Capture the cell that displays the provided text and extract its (X, Y) central coordinate. 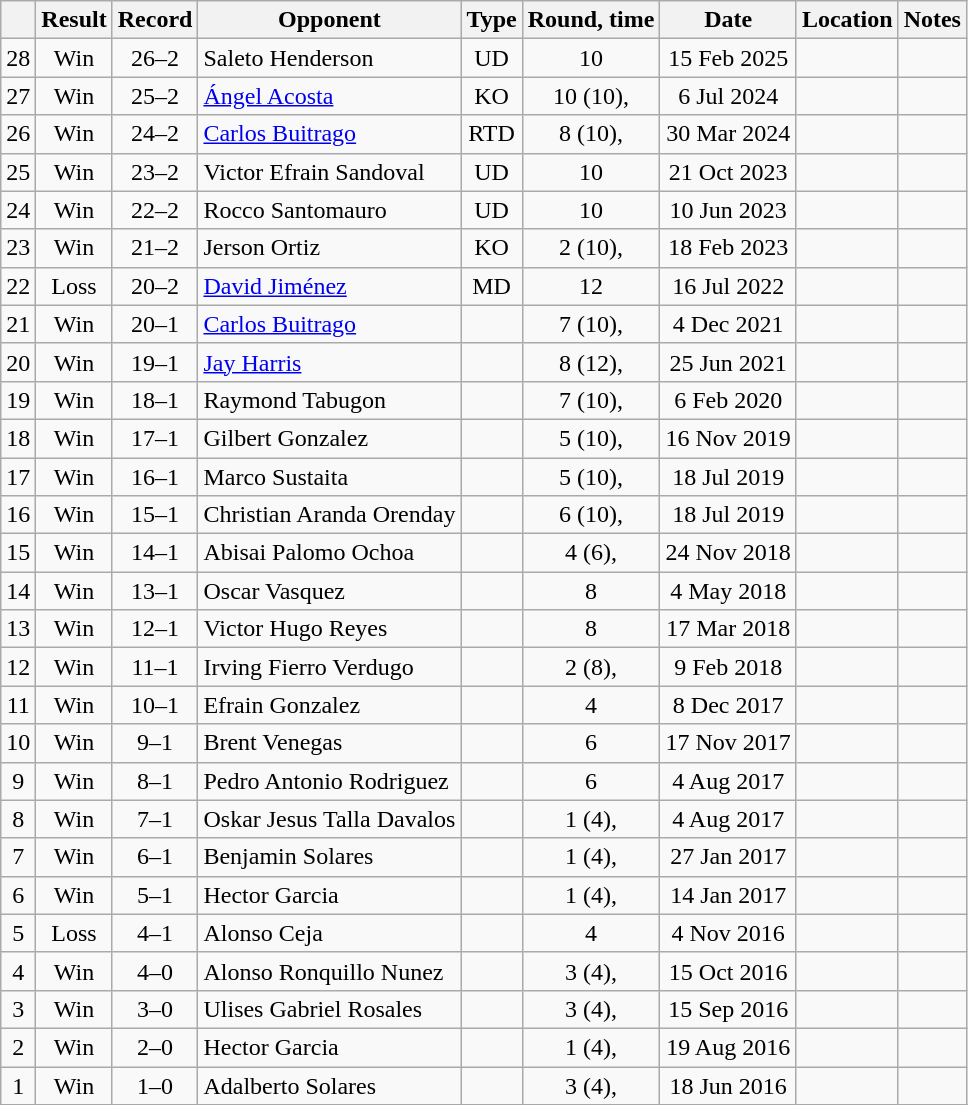
24–2 (155, 134)
23–2 (155, 172)
18 Jun 2016 (728, 1085)
Jay Harris (330, 362)
Christian Aranda Orenday (330, 515)
26 (18, 134)
13 (18, 629)
Saleto Henderson (330, 58)
18–1 (155, 400)
6 Jul 2024 (728, 96)
Abisai Palomo Ochoa (330, 553)
Notes (932, 20)
Jerson Ortiz (330, 248)
1 (18, 1085)
16 (18, 515)
Ángel Acosta (330, 96)
15 Oct 2016 (728, 971)
Rocco Santomauro (330, 210)
2 (8), (591, 667)
Victor Efrain Sandoval (330, 172)
18 (18, 438)
27 Jan 2017 (728, 857)
Gilbert Gonzalez (330, 438)
Oscar Vasquez (330, 591)
15 (18, 553)
7–1 (155, 819)
4–1 (155, 933)
28 (18, 58)
9–1 (155, 743)
13–1 (155, 591)
Marco Sustaita (330, 477)
Adalberto Solares (330, 1085)
20 (18, 362)
21 Oct 2023 (728, 172)
Type (492, 20)
4 Dec 2021 (728, 324)
14 (18, 591)
10 (10), (591, 96)
24 Nov 2018 (728, 553)
17 Mar 2018 (728, 629)
24 (18, 210)
2 (10), (591, 248)
9 (18, 781)
RTD (492, 134)
27 (18, 96)
12–1 (155, 629)
2 (18, 1047)
25 Jun 2021 (728, 362)
15 Feb 2025 (728, 58)
Oskar Jesus Talla Davalos (330, 819)
8 Dec 2017 (728, 705)
Record (155, 20)
Opponent (330, 20)
19 (18, 400)
14 Jan 2017 (728, 895)
8–1 (155, 781)
25–2 (155, 96)
11–1 (155, 667)
2–0 (155, 1047)
25 (18, 172)
20–1 (155, 324)
5 (18, 933)
15–1 (155, 515)
6 (10), (591, 515)
6–1 (155, 857)
Ulises Gabriel Rosales (330, 1009)
16–1 (155, 477)
19–1 (155, 362)
Alonso Ronquillo Nunez (330, 971)
4 (6), (591, 553)
23 (18, 248)
Brent Venegas (330, 743)
19 Aug 2016 (728, 1047)
18 Feb 2023 (728, 248)
Victor Hugo Reyes (330, 629)
17 (18, 477)
5–1 (155, 895)
Result (74, 20)
Benjamin Solares (330, 857)
Location (847, 20)
7 (18, 857)
22–2 (155, 210)
4–0 (155, 971)
21–2 (155, 248)
Raymond Tabugon (330, 400)
17 Nov 2017 (728, 743)
11 (18, 705)
David Jiménez (330, 286)
Round, time (591, 20)
Efrain Gonzalez (330, 705)
10 Jun 2023 (728, 210)
15 Sep 2016 (728, 1009)
Date (728, 20)
22 (18, 286)
3–0 (155, 1009)
4 May 2018 (728, 591)
1–0 (155, 1085)
Irving Fierro Verdugo (330, 667)
9 Feb 2018 (728, 667)
30 Mar 2024 (728, 134)
4 Nov 2016 (728, 933)
26–2 (155, 58)
Pedro Antonio Rodriguez (330, 781)
10–1 (155, 705)
6 Feb 2020 (728, 400)
8 (10), (591, 134)
16 Jul 2022 (728, 286)
21 (18, 324)
3 (18, 1009)
Alonso Ceja (330, 933)
8 (12), (591, 362)
17–1 (155, 438)
20–2 (155, 286)
16 Nov 2019 (728, 438)
14–1 (155, 553)
MD (492, 286)
